Provide the [X, Y] coordinate of the cell's center where the given text is located.  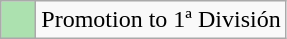
Promotion to 1ª División [161, 20]
